For the text-containing cell, return its midpoint in (x, y) coordinate format. 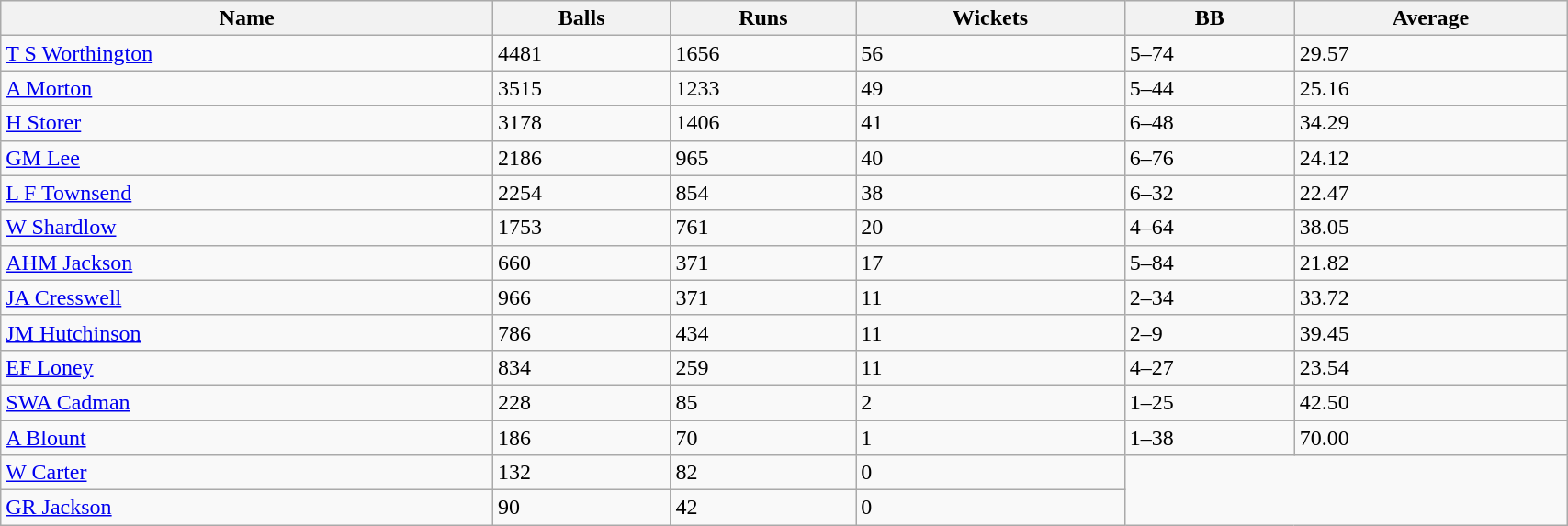
A Morton (247, 88)
1406 (763, 123)
6–32 (1209, 193)
34.29 (1430, 123)
965 (763, 158)
GM Lee (247, 158)
38.05 (1430, 228)
L F Townsend (247, 193)
42.50 (1430, 402)
Wickets (990, 18)
966 (581, 297)
38 (990, 193)
20 (990, 228)
Balls (581, 18)
49 (990, 88)
2 (990, 402)
4–64 (1209, 228)
186 (581, 438)
2186 (581, 158)
41 (990, 123)
228 (581, 402)
82 (763, 473)
2–9 (1209, 332)
40 (990, 158)
W Shardlow (247, 228)
21.82 (1430, 263)
23.54 (1430, 367)
6–76 (1209, 158)
Average (1430, 18)
259 (763, 367)
5–44 (1209, 88)
EF Loney (247, 367)
JM Hutchinson (247, 332)
660 (581, 263)
1 (990, 438)
1–25 (1209, 402)
5–74 (1209, 53)
24.12 (1430, 158)
4481 (581, 53)
85 (763, 402)
T S Worthington (247, 53)
3178 (581, 123)
29.57 (1430, 53)
SWA Cadman (247, 402)
56 (990, 53)
1656 (763, 53)
W Carter (247, 473)
JA Cresswell (247, 297)
434 (763, 332)
132 (581, 473)
3515 (581, 88)
42 (763, 508)
BB (1209, 18)
70 (763, 438)
AHM Jackson (247, 263)
Name (247, 18)
22.47 (1430, 193)
5–84 (1209, 263)
834 (581, 367)
1233 (763, 88)
786 (581, 332)
1753 (581, 228)
2254 (581, 193)
17 (990, 263)
2–34 (1209, 297)
6–48 (1209, 123)
4–27 (1209, 367)
854 (763, 193)
25.16 (1430, 88)
GR Jackson (247, 508)
Runs (763, 18)
A Blount (247, 438)
70.00 (1430, 438)
761 (763, 228)
H Storer (247, 123)
39.45 (1430, 332)
33.72 (1430, 297)
1–38 (1209, 438)
90 (581, 508)
